Determine the [X, Y] coordinate at the center of the cell enclosing the given text.  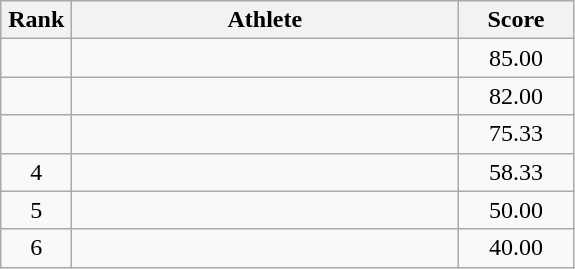
Rank [36, 20]
50.00 [516, 210]
4 [36, 172]
75.33 [516, 134]
5 [36, 210]
40.00 [516, 248]
Athlete [265, 20]
6 [36, 248]
82.00 [516, 96]
58.33 [516, 172]
Score [516, 20]
85.00 [516, 58]
